Extract the [x, y] coordinate from the center of the cell holding the provided text.  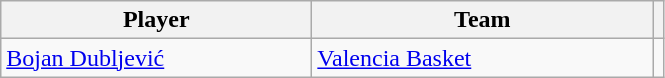
Team [482, 20]
Bojan Dubljević [156, 58]
Valencia Basket [482, 58]
Player [156, 20]
